Determine the (X, Y) coordinate at the center of the cell enclosing the given text.  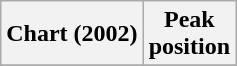
Peakposition (189, 34)
Chart (2002) (72, 34)
